Scan for the cell matching the given text and deliver its [x, y] coordinate at center. 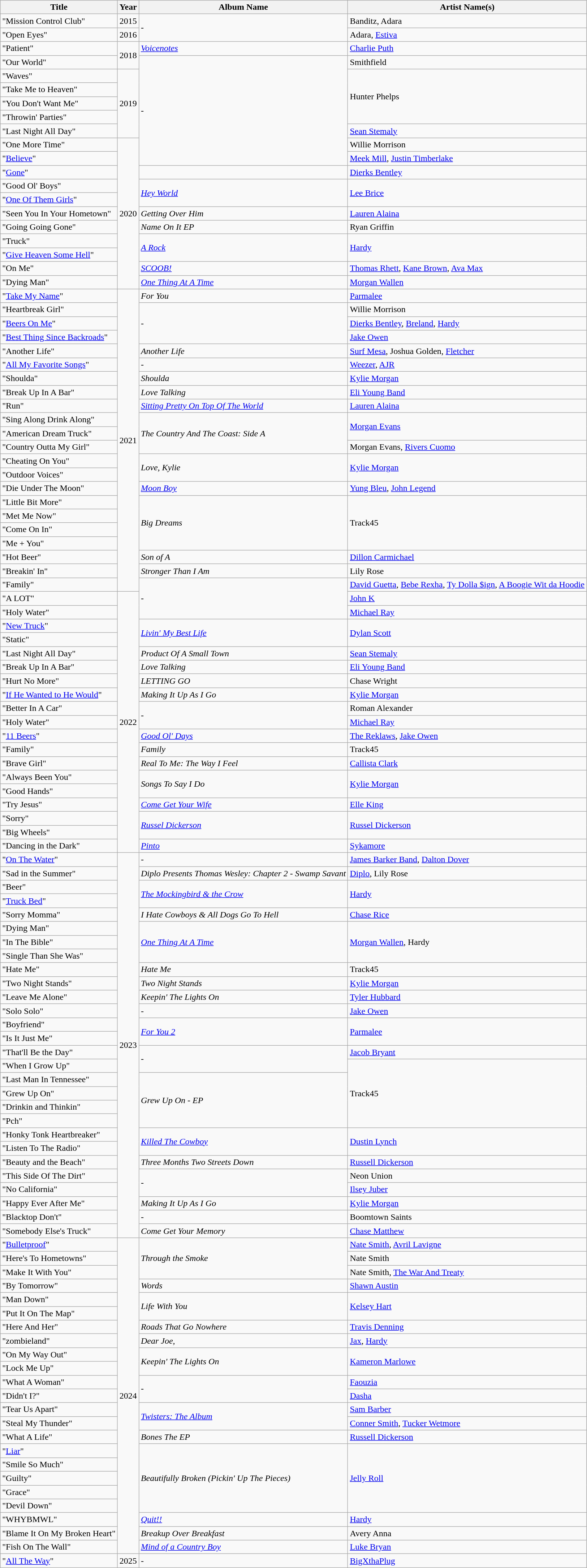
Dustin Lynch [467, 1141]
Diplo Presents Thomas Wesley: Chapter 2 - Swamp Savant [243, 873]
Killed The Cowboy [243, 1141]
Good Ol' Days [243, 736]
Smithfield [467, 62]
"Man Down" [59, 1300]
"Sorry Momma" [59, 915]
Bones The EP [243, 1437]
"Truck" [59, 241]
Come Get Your Memory [243, 1231]
Diplo, Lily Rose [467, 873]
Title [59, 7]
"Little Bit More" [59, 502]
Grew Up On - EP [243, 1100]
"Honky Tonk Heartbreaker" [59, 1135]
"Better In A Car" [59, 708]
"Dancing in the Dark" [59, 846]
2018 [128, 55]
"11 Beers" [59, 736]
Hey World [243, 193]
"Lock Me Up" [59, 1368]
Kelsey Hart [467, 1306]
Pinto [243, 846]
2022 [128, 722]
"Heartbreak Girl" [59, 310]
"Beers On Me" [59, 323]
The Country And The Coast: Side A [243, 433]
"Another Life" [59, 351]
I Hate Cowboys & All Dogs Go To Hell [243, 915]
Jelly Roll [467, 1478]
Jacob Bryant [467, 1052]
"Solo Solo" [59, 1011]
"What A Woman" [59, 1382]
"Take Me to Heaven" [59, 90]
Charlie Puth [467, 48]
"Breakin' In" [59, 571]
Mind of a Country Boy [243, 1547]
Nate Smith, The War And Treaty [467, 1272]
"Here And Her" [59, 1327]
Yung Bleu, John Legend [467, 488]
"Grew Up On" [59, 1093]
"Didn't I?" [59, 1396]
"Sorry" [59, 818]
"Make It With You" [59, 1272]
"Hate Me" [59, 969]
Nate Smith [467, 1258]
"A LOT" [59, 598]
Boomtown Saints [467, 1217]
"Best Thing Since Backroads" [59, 337]
2025 [128, 1561]
"Drinkin and Thinkin" [59, 1107]
Avery Anna [467, 1533]
Dillon Carmichael [467, 557]
Dylan Scott [467, 633]
Dasha [467, 1396]
"Guilty" [59, 1478]
Through the Smoke [243, 1258]
Nate Smith, Avril Lavigne [467, 1244]
Breakup Over Breakfast [243, 1533]
"Truck Bed" [59, 901]
"That'll Be the Day" [59, 1052]
"Country Outta My Girl" [59, 447]
Beautifully Broken (Pickin' Up The Pieces) [243, 1478]
2024 [128, 1396]
"WHYBMWL" [59, 1520]
The Mockingbird & the Crow [243, 894]
Roman Alexander [467, 708]
Shoulda [243, 378]
"Blacktop Don't" [59, 1217]
2019 [128, 103]
"Hurt No More" [59, 681]
Love, Kylie [243, 468]
"You Don't Want Me" [59, 103]
Morgan Wallen [467, 282]
"Pch" [59, 1121]
"Leave Me Alone" [59, 997]
Two Night Stands [243, 983]
Faouzia [467, 1382]
2015 [128, 21]
"Grace" [59, 1492]
A Rock [243, 248]
"New Truck" [59, 626]
"Static" [59, 640]
Shawn Austin [467, 1286]
Travis Denning [467, 1327]
Words [243, 1286]
"Try Jesus" [59, 804]
"Hot Beer" [59, 557]
"Blame It On My Broken Heart" [59, 1533]
Elle King [467, 804]
Big Dreams [243, 523]
Artist Name(s) [467, 7]
Twisters: The Album [243, 1416]
John K [467, 598]
Stronger Than I Am [243, 571]
"Outdoor Voices" [59, 475]
"Fish On The Wall" [59, 1547]
"Devil Down" [59, 1506]
Come Get Your Wife [243, 804]
Moon Boy [243, 488]
Neon Union [467, 1176]
Chase Wright [467, 681]
"Shoulda" [59, 378]
"Die Under The Moon" [59, 488]
Product Of A Small Town [243, 653]
"Waves" [59, 76]
"Happy Ever After Me" [59, 1203]
James Barker Band, Dalton Dover [467, 860]
"Good Ol' Boys" [59, 186]
Chase Rice [467, 915]
Lily Rose [467, 571]
"Mission Control Club" [59, 21]
Album Name [243, 7]
"In The Bible" [59, 942]
"Seen You In Your Hometown" [59, 213]
LETTING GO [243, 681]
"zombieland" [59, 1341]
"Gone" [59, 172]
"Come On In" [59, 530]
Kameron Marlowe [467, 1361]
SCOOB! [243, 268]
Hunter Phelps [467, 96]
"Beer" [59, 887]
Surf Mesa, Joshua Golden, Fletcher [467, 351]
The Reklaws, Jake Owen [467, 736]
"On Me" [59, 268]
"Give Heaven Some Hell" [59, 255]
For You 2 [243, 1031]
2016 [128, 35]
"Bulletproof" [59, 1244]
Sitting Pretty On Top Of The World [243, 406]
"Tear Us Apart" [59, 1409]
"All The Way" [59, 1561]
"Brave Girl" [59, 763]
"Throwin' Parties" [59, 117]
"Boyfriend" [59, 1024]
Voicenotes [243, 48]
"Good Hands" [59, 791]
Chase Matthew [467, 1231]
BigXthaPlug [467, 1561]
"Our World" [59, 62]
"What A Life" [59, 1437]
"Run" [59, 406]
"Beauty and the Beach" [59, 1162]
"When I Grow Up" [59, 1066]
"Sad in the Summer" [59, 873]
"On The Water" [59, 860]
"One More Time" [59, 144]
"Open Eyes" [59, 35]
Morgan Wallen, Hardy [467, 942]
Family [243, 750]
Tyler Hubbard [467, 997]
"Is It Just Me" [59, 1038]
Conner Smith, Tucker Wetmore [467, 1423]
Weezer, AJR [467, 364]
"This Side Of The Dirt" [59, 1176]
"Put It On The Map" [59, 1313]
"Always Been You" [59, 777]
Dierks Bentley, Breland, Hardy [467, 323]
"One Of Them Girls" [59, 200]
Life With You [243, 1306]
Hate Me [243, 969]
"Single Than She Was" [59, 956]
"Smile So Much" [59, 1464]
2020 [128, 213]
"If He Wanted to He Would" [59, 695]
Livin' My Best Life [243, 633]
"Cheating On You" [59, 461]
"Two Night Stands" [59, 983]
"Listen To The Radio" [59, 1148]
Luke Bryan [467, 1547]
Morgan Evans [467, 427]
"By Tomorrow" [59, 1286]
"On My Way Out" [59, 1355]
Getting Over Him [243, 213]
"All My Favorite Songs" [59, 364]
"Patient" [59, 48]
David Guetta, Bebe Rexha, Ty Dolla $ign, A Boogie Wit da Hoodie [467, 584]
Meek Mill, Justin Timberlake [467, 158]
Songs To Say I Do [243, 784]
"No California" [59, 1189]
"Take My Name" [59, 296]
Another Life [243, 351]
Roads That Go Nowhere [243, 1327]
2021 [128, 440]
Banditz, Adara [467, 21]
For You [243, 296]
Three Months Two Streets Down [243, 1162]
Callista Clark [467, 763]
Dierks Bentley [467, 172]
Quit!! [243, 1520]
"Going Going Gone" [59, 227]
"Steal My Thunder" [59, 1423]
Thomas Rhett, Kane Brown, Ava Max [467, 268]
Morgan Evans, Rivers Cuomo [467, 447]
Sam Barber [467, 1409]
"Met Me Now" [59, 516]
"Big Wheels" [59, 832]
"Here's To Hometowns" [59, 1258]
Dear Joe, [243, 1341]
Sykamore [467, 846]
Ilsey Juber [467, 1189]
"Sing Along Drink Along" [59, 420]
Lee Brice [467, 193]
Son of A [243, 557]
Real To Me: The Way I Feel [243, 763]
"Last Man In Tennessee" [59, 1080]
Name On It EP [243, 227]
Jax, Hardy [467, 1341]
Ryan Griffin [467, 227]
"Me + You" [59, 543]
Year [128, 7]
"American Dream Truck" [59, 433]
"Liar" [59, 1451]
"Somebody Else's Truck" [59, 1231]
Adara, Estiva [467, 35]
2023 [128, 1045]
"Believe" [59, 158]
